Find where the given text appears and provide that cell's center as (x, y) coordinate. 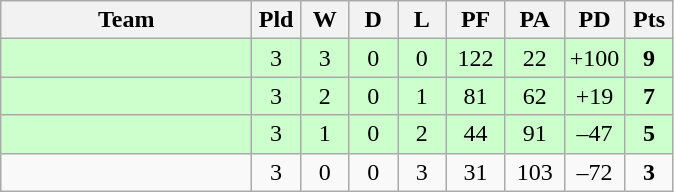
D (374, 20)
22 (534, 58)
Pld (276, 20)
81 (476, 96)
Pts (650, 20)
91 (534, 134)
PD (594, 20)
103 (534, 172)
L (422, 20)
–72 (594, 172)
Team (126, 20)
9 (650, 58)
+100 (594, 58)
44 (476, 134)
7 (650, 96)
–47 (594, 134)
122 (476, 58)
PA (534, 20)
62 (534, 96)
+19 (594, 96)
31 (476, 172)
5 (650, 134)
W (324, 20)
PF (476, 20)
